Pinpoint the cell where the given text exists, returning its (x, y) midpoint coordinate. 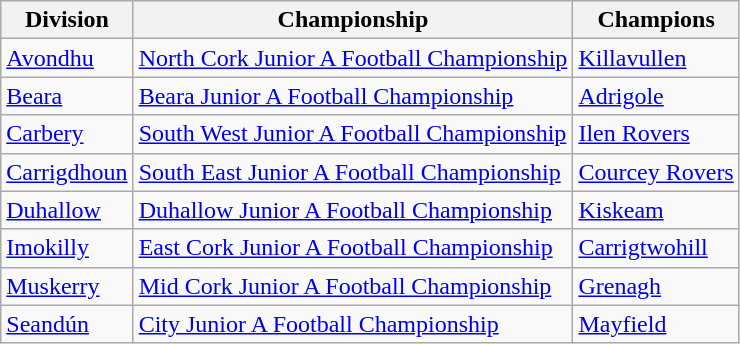
Championship (353, 20)
Adrigole (656, 96)
North Cork Junior A Football Championship (353, 58)
Ilen Rovers (656, 134)
Carbery (67, 134)
Killavullen (656, 58)
South West Junior A Football Championship (353, 134)
Beara (67, 96)
East Cork Junior A Football Championship (353, 248)
Seandún (67, 324)
Kiskeam (656, 210)
Mid Cork Junior A Football Championship (353, 286)
Mayfield (656, 324)
South East Junior A Football Championship (353, 172)
Division (67, 20)
Carrigtwohill (656, 248)
Muskerry (67, 286)
City Junior A Football Championship (353, 324)
Duhallow (67, 210)
Duhallow Junior A Football Championship (353, 210)
Beara Junior A Football Championship (353, 96)
Carrigdhoun (67, 172)
Avondhu (67, 58)
Imokilly (67, 248)
Grenagh (656, 286)
Champions (656, 20)
Courcey Rovers (656, 172)
